Determine the [X, Y] coordinate at the center of the cell enclosing the given text.  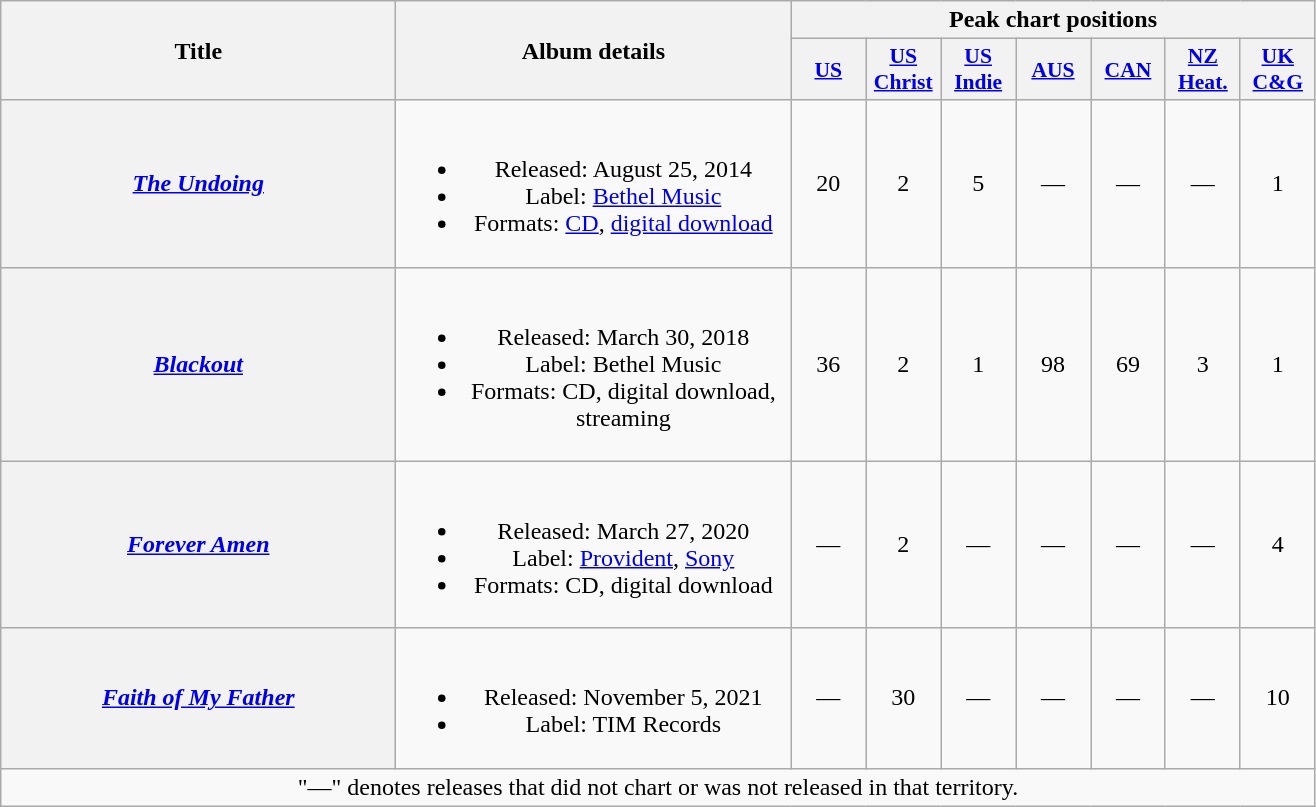
3 [1202, 364]
Peak chart positions [1053, 20]
"—" denotes releases that did not chart or was not released in that territory. [658, 787]
98 [1054, 364]
10 [1278, 698]
Released: August 25, 2014Label: Bethel MusicFormats: CD, digital download [594, 184]
69 [1128, 364]
USChrist [904, 70]
Released: March 27, 2020Label: Provident, SonyFormats: CD, digital download [594, 544]
30 [904, 698]
USIndie [978, 70]
Title [198, 50]
Blackout [198, 364]
UKC&G [1278, 70]
Album details [594, 50]
CAN [1128, 70]
The Undoing [198, 184]
4 [1278, 544]
5 [978, 184]
NZHeat. [1202, 70]
Faith of My Father [198, 698]
US [828, 70]
Released: March 30, 2018Label: Bethel MusicFormats: CD, digital download, streaming [594, 364]
36 [828, 364]
20 [828, 184]
Released: November 5, 2021Label: TIM Records [594, 698]
Forever Amen [198, 544]
AUS [1054, 70]
